Find where the given text appears and provide that cell's center as [x, y] coordinate. 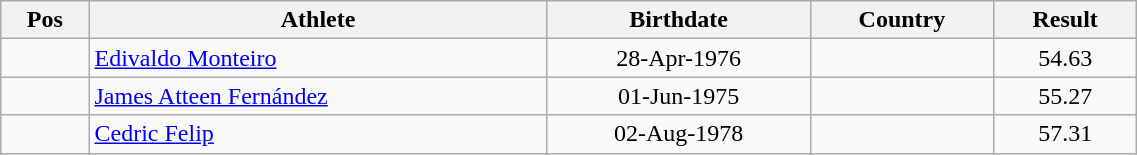
Cedric Felip [318, 134]
57.31 [1066, 134]
James Atteen Fernández [318, 96]
Athlete [318, 20]
Edivaldo Monteiro [318, 58]
28-Apr-1976 [678, 58]
01-Jun-1975 [678, 96]
02-Aug-1978 [678, 134]
Pos [45, 20]
55.27 [1066, 96]
Birthdate [678, 20]
Result [1066, 20]
54.63 [1066, 58]
Country [902, 20]
